Capture the cell that displays the provided text and extract its (X, Y) central coordinate. 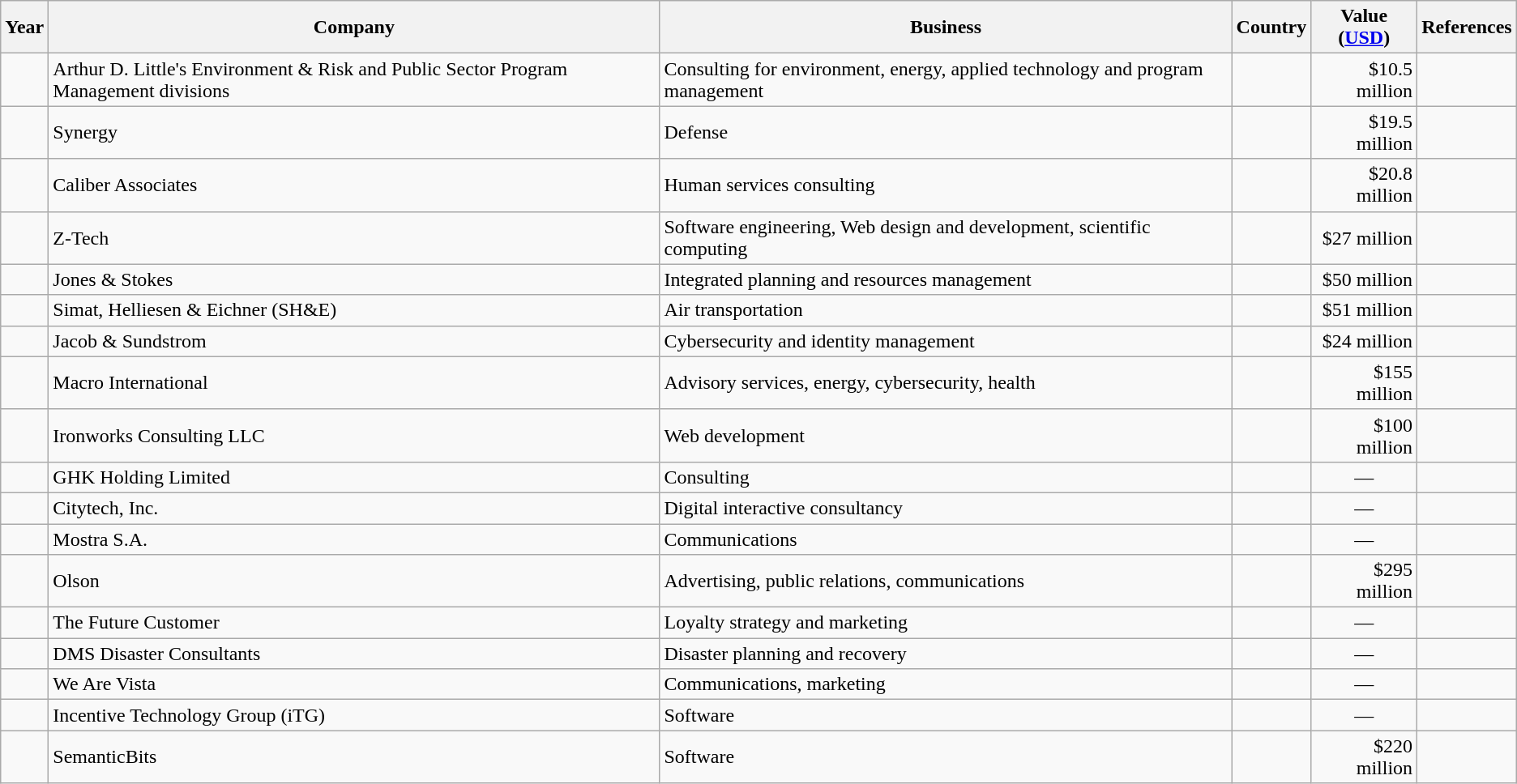
$220 million (1365, 756)
Ironworks Consulting LLC (354, 436)
References (1467, 28)
Arthur D. Little's Environment & Risk and Public Sector Program Management divisions (354, 79)
Year (24, 28)
Macro International (354, 382)
$51 million (1365, 310)
$27 million (1365, 238)
GHK Holding Limited (354, 477)
We Are Vista (354, 684)
Advertising, public relations, communications (946, 582)
Cybersecurity and identity management (946, 341)
Mostra S.A. (354, 539)
$10.5 million (1365, 79)
Air transportation (946, 310)
Software engineering, Web design and development, scientific computing (946, 238)
Consulting for environment, energy, applied technology and program management (946, 79)
Country (1271, 28)
Value (USD) (1365, 28)
Digital interactive consultancy (946, 508)
Communications (946, 539)
Synergy (354, 133)
Jacob & Sundstrom (354, 341)
Human services consulting (946, 185)
Business (946, 28)
Integrated planning and resources management (946, 279)
Communications, marketing (946, 684)
$295 million (1365, 582)
Simat, Helliesen & Eichner (SH&E) (354, 310)
SemanticBits (354, 756)
Jones & Stokes (354, 279)
Olson (354, 582)
$24 million (1365, 341)
Consulting (946, 477)
$155 million (1365, 382)
The Future Customer (354, 623)
$19.5 million (1365, 133)
DMS Disaster Consultants (354, 654)
Loyalty strategy and marketing (946, 623)
Z-Tech (354, 238)
Incentive Technology Group (iTG) (354, 715)
Caliber Associates (354, 185)
$20.8 million (1365, 185)
Disaster planning and recovery (946, 654)
Advisory services, energy, cybersecurity, health (946, 382)
Defense (946, 133)
Web development (946, 436)
Citytech, Inc. (354, 508)
$100 million (1365, 436)
Company (354, 28)
$50 million (1365, 279)
